Output the [x, y] coordinate of the center of the cell containing the given text.  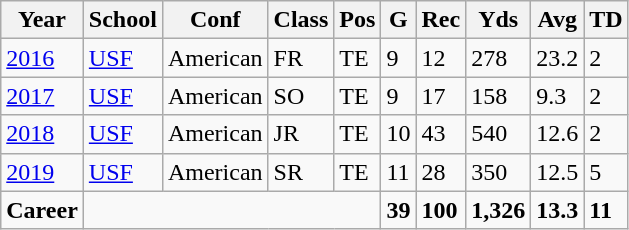
10 [398, 134]
2019 [42, 172]
TD [606, 20]
100 [441, 210]
17 [441, 96]
5 [606, 172]
SO [301, 96]
FR [301, 58]
G [398, 20]
23.2 [558, 58]
12 [441, 58]
2016 [42, 58]
1,326 [498, 210]
Year [42, 20]
39 [398, 210]
Yds [498, 20]
278 [498, 58]
Conf [215, 20]
540 [498, 134]
Career [42, 210]
Pos [358, 20]
School [122, 20]
12.5 [558, 172]
9.3 [558, 96]
43 [441, 134]
28 [441, 172]
Avg [558, 20]
Rec [441, 20]
SR [301, 172]
12.6 [558, 134]
2017 [42, 96]
158 [498, 96]
350 [498, 172]
2018 [42, 134]
Class [301, 20]
13.3 [558, 210]
JR [301, 134]
